Extract the [x, y] coordinate from the center of the cell holding the provided text.  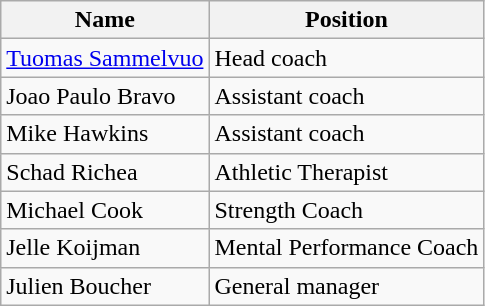
Mike Hawkins [105, 134]
Mental Performance Coach [346, 248]
Tuomas Sammelvuo [105, 58]
Position [346, 20]
Name [105, 20]
Julien Boucher [105, 286]
Michael Cook [105, 210]
Athletic Therapist [346, 172]
Jelle Koijman [105, 248]
General manager [346, 286]
Strength Coach [346, 210]
Schad Richea [105, 172]
Head coach [346, 58]
Joao Paulo Bravo [105, 96]
